Return the [x, y] coordinate for the center point of the cell that contains the specified text.  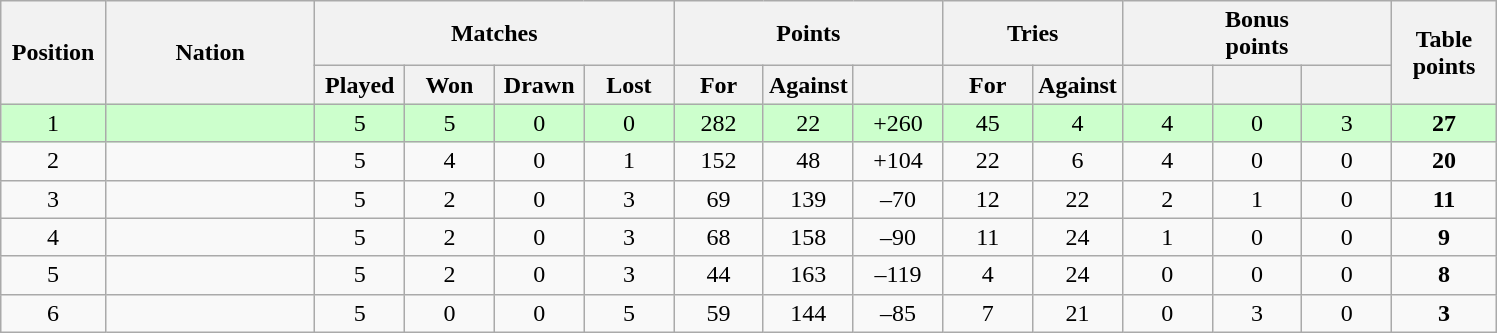
59 [719, 313]
Drawn [539, 85]
Position [54, 52]
Lost [629, 85]
–85 [898, 313]
–119 [898, 275]
–90 [898, 237]
Tablepoints [1444, 52]
+260 [898, 123]
45 [988, 123]
144 [808, 313]
9 [1444, 237]
–70 [898, 199]
20 [1444, 161]
Matches [494, 34]
27 [1444, 123]
Nation [210, 52]
152 [719, 161]
+104 [898, 161]
44 [719, 275]
7 [988, 313]
Points [808, 34]
Played [360, 85]
158 [808, 237]
Tries [1032, 34]
282 [719, 123]
163 [808, 275]
139 [808, 199]
69 [719, 199]
Won [450, 85]
Bonuspoints [1256, 34]
8 [1444, 275]
68 [719, 237]
21 [1078, 313]
12 [988, 199]
48 [808, 161]
